Capture the cell that displays the provided text and extract its [X, Y] central coordinate. 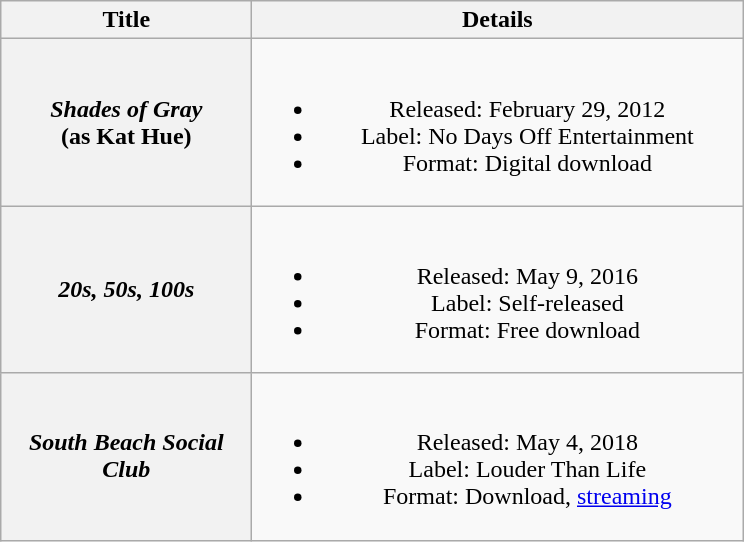
Shades of Gray(as Kat Hue) [126, 122]
Released: May 9, 2016Label: Self-releasedFormat: Free download [498, 290]
Released: May 4, 2018Label: Louder Than LifeFormat: Download, streaming [498, 456]
Details [498, 20]
South Beach Social Club [126, 456]
Released: February 29, 2012Label: No Days Off EntertainmentFormat: Digital download [498, 122]
20s, 50s, 100s [126, 290]
Title [126, 20]
